Determine the [X, Y] coordinate at the center of the cell enclosing the given text.  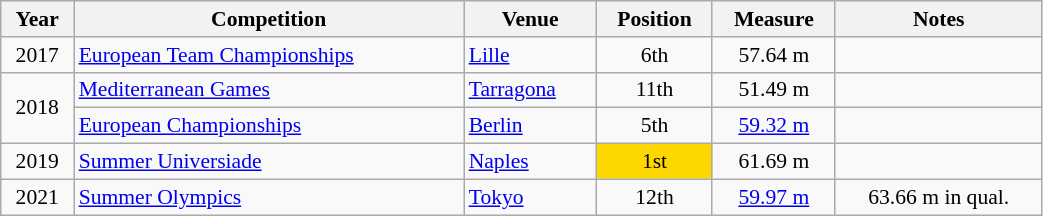
Notes [938, 19]
57.64 m [774, 55]
Mediterranean Games [269, 90]
2021 [38, 197]
Position [655, 19]
61.69 m [774, 162]
Naples [530, 162]
2019 [38, 162]
59.32 m [774, 126]
Summer Universiade [269, 162]
Tarragona [530, 90]
63.66 m in qual. [938, 197]
Venue [530, 19]
European Championships [269, 126]
5th [655, 126]
European Team Championships [269, 55]
Berlin [530, 126]
Lille [530, 55]
11th [655, 90]
2017 [38, 55]
51.49 m [774, 90]
Year [38, 19]
Measure [774, 19]
2018 [38, 108]
Competition [269, 19]
Summer Olympics [269, 197]
12th [655, 197]
Tokyo [530, 197]
1st [655, 162]
59.97 m [774, 197]
6th [655, 55]
